Return the (X, Y) coordinate for the center point of the cell that contains the specified text.  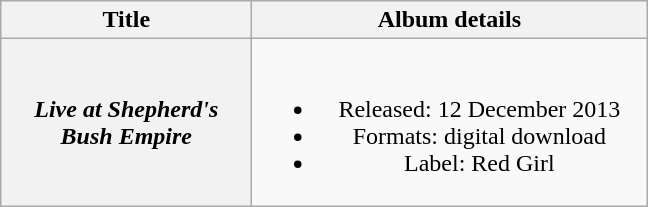
Live at Shepherd'sBush Empire (126, 122)
Album details (450, 20)
Released: 12 December 2013Formats: digital downloadLabel: Red Girl (450, 122)
Title (126, 20)
